Locate the cell with the specified text and output its [x, y] center coordinate. 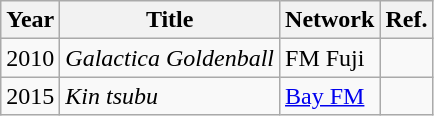
Bay FM [330, 96]
Year [30, 20]
FM Fuji [330, 58]
Network [330, 20]
Ref. [406, 20]
2015 [30, 96]
Title [170, 20]
Galactica Goldenball [170, 58]
2010 [30, 58]
Kin tsubu [170, 96]
